Capture the cell that displays the provided text and extract its (X, Y) central coordinate. 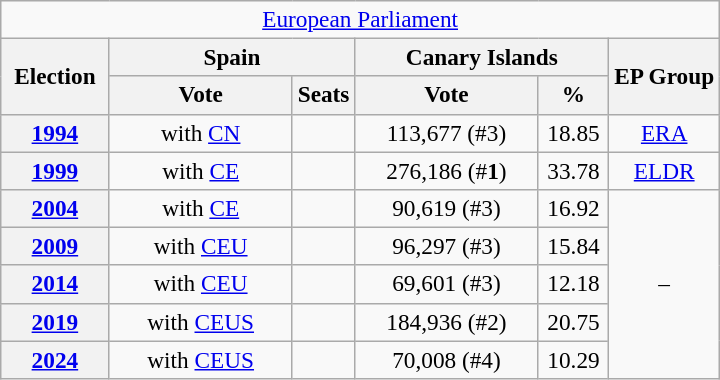
2024 (55, 359)
33.78 (574, 170)
69,601 (#3) (446, 284)
10.29 (574, 359)
113,677 (#3) (446, 133)
European Parliament (360, 19)
96,297 (#3) (446, 246)
Seats (324, 95)
2019 (55, 322)
184,936 (#2) (446, 322)
70,008 (#4) (446, 359)
90,619 (#3) (446, 208)
– (664, 284)
2009 (55, 246)
1999 (55, 170)
Election (55, 76)
2004 (55, 208)
15.84 (574, 246)
EP Group (664, 76)
20.75 (574, 322)
% (574, 95)
Canary Islands (482, 57)
18.85 (574, 133)
with CN (200, 133)
Spain (232, 57)
2014 (55, 284)
ELDR (664, 170)
12.18 (574, 284)
276,186 (#1) (446, 170)
16.92 (574, 208)
ERA (664, 133)
1994 (55, 133)
